Find where the given text appears and provide that cell's center as [x, y] coordinate. 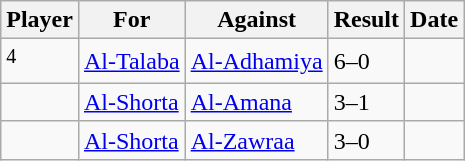
4 [40, 62]
Result [366, 20]
Al-Talaba [132, 62]
6–0 [366, 62]
Against [256, 20]
Player [40, 20]
3–1 [366, 102]
3–0 [366, 140]
Al-Amana [256, 102]
Date [434, 20]
For [132, 20]
Al-Zawraa [256, 140]
Al-Adhamiya [256, 62]
